Locate the cell with the specified text and output its [X, Y] center coordinate. 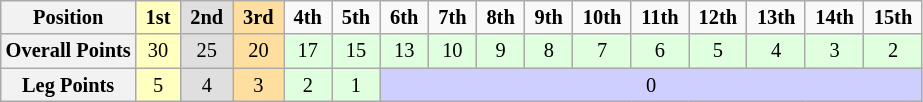
7th [452, 17]
7 [602, 51]
10 [452, 51]
10th [602, 17]
5th [356, 17]
11th [660, 17]
Position [68, 17]
17 [308, 51]
4th [308, 17]
20 [258, 51]
8th [500, 17]
0 [651, 85]
15th [893, 17]
30 [158, 51]
13th [776, 17]
12th [718, 17]
6 [660, 51]
9 [500, 51]
Leg Points [68, 85]
15 [356, 51]
14th [834, 17]
3rd [258, 17]
1 [356, 85]
2nd [206, 17]
8 [549, 51]
6th [404, 17]
13 [404, 51]
25 [206, 51]
Overall Points [68, 51]
1st [158, 17]
9th [549, 17]
